For the text-containing cell, return its midpoint in [x, y] coordinate format. 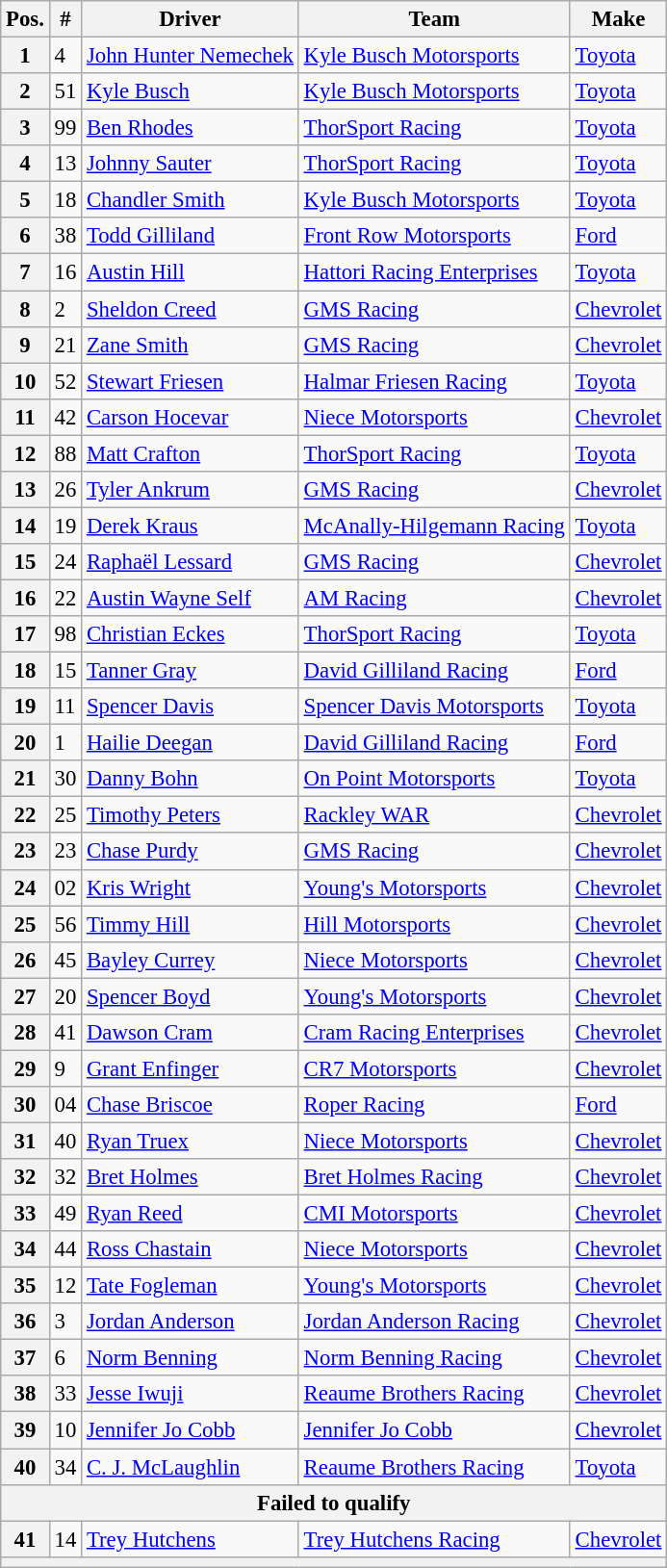
39 [25, 1430]
Trey Hutchens [191, 1539]
Raphaël Lessard [191, 562]
Bayley Currey [191, 960]
Jordan Anderson [191, 1322]
Derek Kraus [191, 526]
Hill Motorsports [434, 924]
Rackley WAR [434, 815]
Failed to qualify [334, 1503]
Bret Holmes Racing [434, 1177]
44 [65, 1249]
Grant Enfinger [191, 1068]
Jesse Iwuji [191, 1395]
99 [65, 128]
27 [25, 996]
35 [25, 1286]
Front Row Motorsports [434, 236]
Ryan Truex [191, 1141]
Stewart Friesen [191, 381]
Hailie Deegan [191, 743]
Timmy Hill [191, 924]
Kyle Busch [191, 91]
Cram Racing Enterprises [434, 1033]
Halmar Friesen Racing [434, 381]
98 [65, 634]
88 [65, 453]
Tate Fogleman [191, 1286]
42 [65, 417]
Make [618, 19]
28 [25, 1033]
Dawson Cram [191, 1033]
02 [65, 887]
Ross Chastain [191, 1249]
Johnny Sauter [191, 164]
Norm Benning Racing [434, 1358]
04 [65, 1105]
Timothy Peters [191, 815]
51 [65, 91]
Jordan Anderson Racing [434, 1322]
McAnally-Hilgemann Racing [434, 526]
Driver [191, 19]
Ben Rhodes [191, 128]
Pos. [25, 19]
37 [25, 1358]
Carson Hocevar [191, 417]
Austin Wayne Self [191, 598]
Zane Smith [191, 345]
Sheldon Creed [191, 309]
7 [25, 272]
Todd Gilliland [191, 236]
Austin Hill [191, 272]
Norm Benning [191, 1358]
Roper Racing [434, 1105]
Chandler Smith [191, 200]
Spencer Boyd [191, 996]
31 [25, 1141]
Christian Eckes [191, 634]
Tanner Gray [191, 671]
49 [65, 1214]
56 [65, 924]
CR7 Motorsports [434, 1068]
17 [25, 634]
C. J. McLaughlin [191, 1467]
Chase Purdy [191, 852]
Danny Bohn [191, 779]
5 [25, 200]
36 [25, 1322]
Team [434, 19]
Chase Briscoe [191, 1105]
29 [25, 1068]
John Hunter Nemechek [191, 56]
Tyler Ankrum [191, 490]
8 [25, 309]
CMI Motorsports [434, 1214]
AM Racing [434, 598]
On Point Motorsports [434, 779]
# [65, 19]
Trey Hutchens Racing [434, 1539]
Spencer Davis [191, 707]
Bret Holmes [191, 1177]
Ryan Reed [191, 1214]
Spencer Davis Motorsports [434, 707]
45 [65, 960]
52 [65, 381]
Matt Crafton [191, 453]
Hattori Racing Enterprises [434, 272]
Kris Wright [191, 887]
